Identify which cell holds the provided text, then report its (x, y) central coordinate. 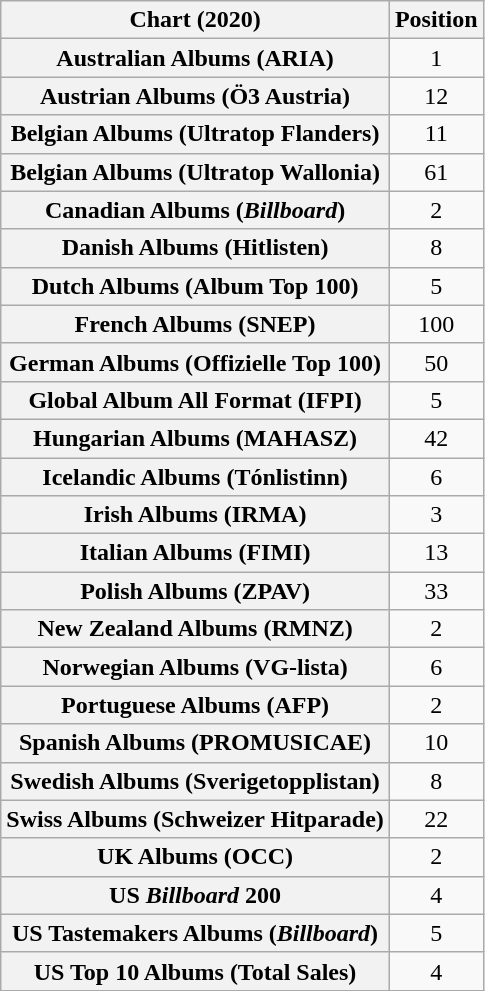
US Tastemakers Albums (Billboard) (196, 933)
11 (436, 134)
1 (436, 58)
Dutch Albums (Album Top 100) (196, 286)
UK Albums (OCC) (196, 857)
33 (436, 591)
Danish Albums (Hitlisten) (196, 248)
Swiss Albums (Schweizer Hitparade) (196, 819)
New Zealand Albums (RMNZ) (196, 629)
13 (436, 553)
Spanish Albums (PROMUSICAE) (196, 743)
22 (436, 819)
Polish Albums (ZPAV) (196, 591)
German Albums (Offizielle Top 100) (196, 362)
Italian Albums (FIMI) (196, 553)
Australian Albums (ARIA) (196, 58)
Icelandic Albums (Tónlistinn) (196, 477)
Belgian Albums (Ultratop Wallonia) (196, 172)
Chart (2020) (196, 20)
Canadian Albums (Billboard) (196, 210)
US Top 10 Albums (Total Sales) (196, 971)
3 (436, 515)
US Billboard 200 (196, 895)
61 (436, 172)
42 (436, 438)
100 (436, 324)
Swedish Albums (Sverigetopplistan) (196, 781)
Hungarian Albums (MAHASZ) (196, 438)
Portuguese Albums (AFP) (196, 705)
Global Album All Format (IFPI) (196, 400)
10 (436, 743)
50 (436, 362)
12 (436, 96)
Belgian Albums (Ultratop Flanders) (196, 134)
Irish Albums (IRMA) (196, 515)
Norwegian Albums (VG-lista) (196, 667)
French Albums (SNEP) (196, 324)
Austrian Albums (Ö3 Austria) (196, 96)
Position (436, 20)
